Pinpoint the cell where the given text exists, returning its [x, y] midpoint coordinate. 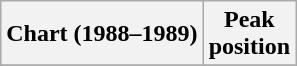
Peakposition [249, 34]
Chart (1988–1989) [102, 34]
